Provide the (x, y) coordinate of the cell's center where the given text is located.  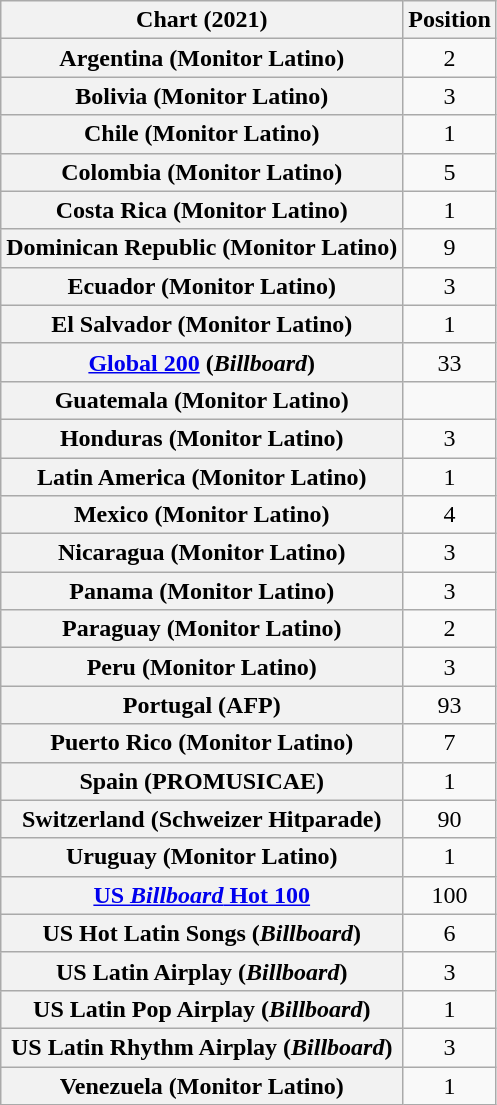
100 (450, 895)
US Latin Airplay (Billboard) (202, 971)
Ecuador (Monitor Latino) (202, 286)
US Hot Latin Songs (Billboard) (202, 933)
90 (450, 819)
Argentina (Monitor Latino) (202, 58)
6 (450, 933)
Nicaragua (Monitor Latino) (202, 553)
4 (450, 515)
7 (450, 743)
US Latin Pop Airplay (Billboard) (202, 1009)
Portugal (AFP) (202, 705)
Dominican Republic (Monitor Latino) (202, 248)
5 (450, 172)
Guatemala (Monitor Latino) (202, 400)
Paraguay (Monitor Latino) (202, 629)
Colombia (Monitor Latino) (202, 172)
Latin America (Monitor Latino) (202, 477)
Switzerland (Schweizer Hitparade) (202, 819)
Mexico (Monitor Latino) (202, 515)
Position (450, 20)
US Billboard Hot 100 (202, 895)
Chile (Monitor Latino) (202, 134)
Uruguay (Monitor Latino) (202, 857)
El Salvador (Monitor Latino) (202, 324)
Honduras (Monitor Latino) (202, 438)
Spain (PROMUSICAE) (202, 781)
Bolivia (Monitor Latino) (202, 96)
33 (450, 362)
93 (450, 705)
Chart (2021) (202, 20)
Peru (Monitor Latino) (202, 667)
US Latin Rhythm Airplay (Billboard) (202, 1047)
Puerto Rico (Monitor Latino) (202, 743)
9 (450, 248)
Venezuela (Monitor Latino) (202, 1085)
Panama (Monitor Latino) (202, 591)
Global 200 (Billboard) (202, 362)
Costa Rica (Monitor Latino) (202, 210)
